Find where the given text appears and provide that cell's center as (x, y) coordinate. 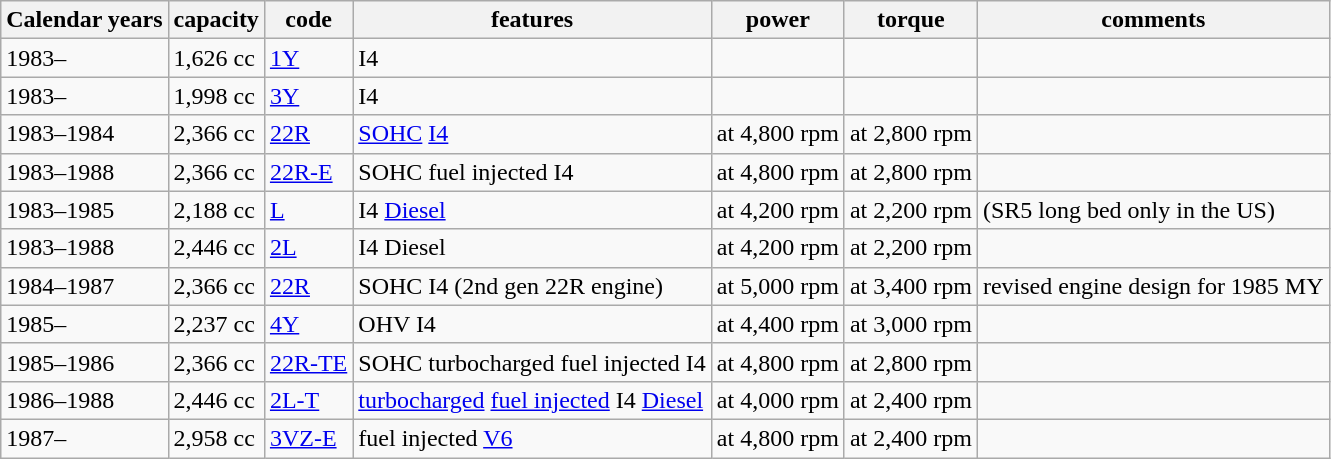
SOHC turbocharged fuel injected I4 (532, 362)
2,188 cc (216, 210)
at 3,000 rpm (910, 324)
power (778, 20)
1,998 cc (216, 96)
capacity (216, 20)
torque (910, 20)
2,958 cc (216, 438)
22R-TE (308, 362)
2L-T (308, 400)
1983–1985 (84, 210)
revised engine design for 1985 MY (1153, 286)
L (308, 210)
code (308, 20)
SOHC I4 (2nd gen 22R engine) (532, 286)
OHV I4 (532, 324)
1985– (84, 324)
SOHC fuel injected I4 (532, 172)
22R-E (308, 172)
features (532, 20)
1Y (308, 58)
1984–1987 (84, 286)
1,626 cc (216, 58)
2L (308, 248)
1983–1984 (84, 134)
Calendar years (84, 20)
at 3,400 rpm (910, 286)
SOHC I4 (532, 134)
1987– (84, 438)
3Y (308, 96)
1985–1986 (84, 362)
at 4,400 rpm (778, 324)
(SR5 long bed only in the US) (1153, 210)
1986–1988 (84, 400)
3VZ-E (308, 438)
fuel injected V6 (532, 438)
2,237 cc (216, 324)
at 5,000 rpm (778, 286)
4Y (308, 324)
at 4,000 rpm (778, 400)
comments (1153, 20)
turbocharged fuel injected I4 Diesel (532, 400)
